Return [X, Y] of the center of cell containing provided text 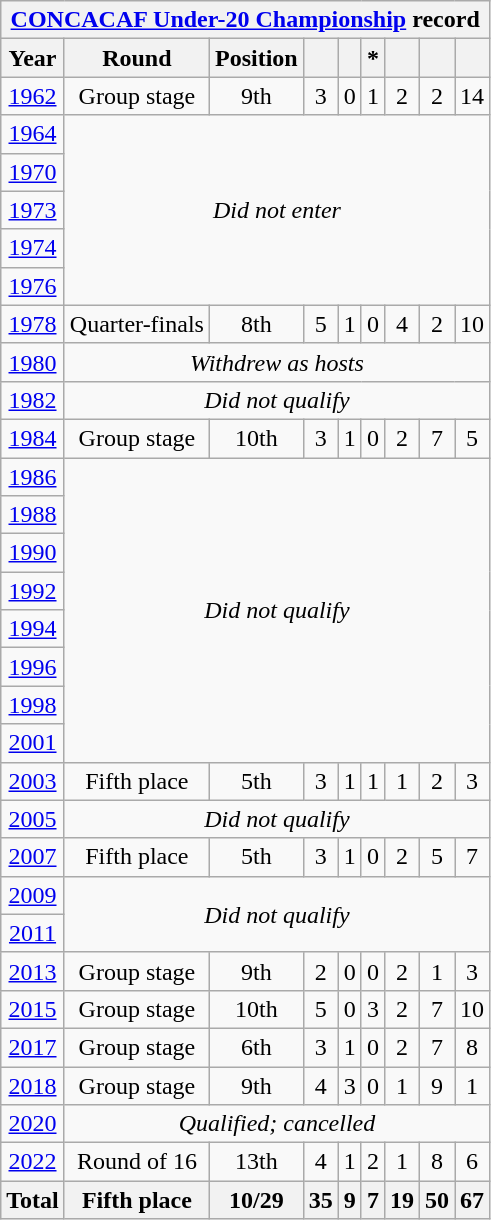
1976 [33, 286]
2003 [33, 781]
2020 [33, 1124]
1964 [33, 134]
2007 [33, 857]
1974 [33, 248]
2017 [33, 1047]
13th [256, 1162]
Total [33, 1200]
1982 [33, 400]
2009 [33, 895]
CONCACAF Under-20 Championship record [246, 20]
50 [436, 1200]
1973 [33, 210]
Position [256, 58]
2015 [33, 1009]
Qualified; cancelled [276, 1124]
2001 [33, 743]
Did not enter [276, 210]
1992 [33, 591]
14 [472, 96]
8th [256, 324]
* [372, 58]
1990 [33, 553]
1980 [33, 362]
1998 [33, 705]
35 [320, 1200]
1984 [33, 438]
1962 [33, 96]
2018 [33, 1085]
2011 [33, 933]
Withdrew as hosts [276, 362]
1996 [33, 667]
1970 [33, 172]
67 [472, 1200]
1994 [33, 629]
Year [33, 58]
6 [472, 1162]
Round of 16 [136, 1162]
1986 [33, 477]
Round [136, 58]
1988 [33, 515]
2013 [33, 971]
2005 [33, 819]
Quarter-finals [136, 324]
10/29 [256, 1200]
6th [256, 1047]
2022 [33, 1162]
19 [402, 1200]
1978 [33, 324]
